Return [x, y] of the center of cell containing provided text 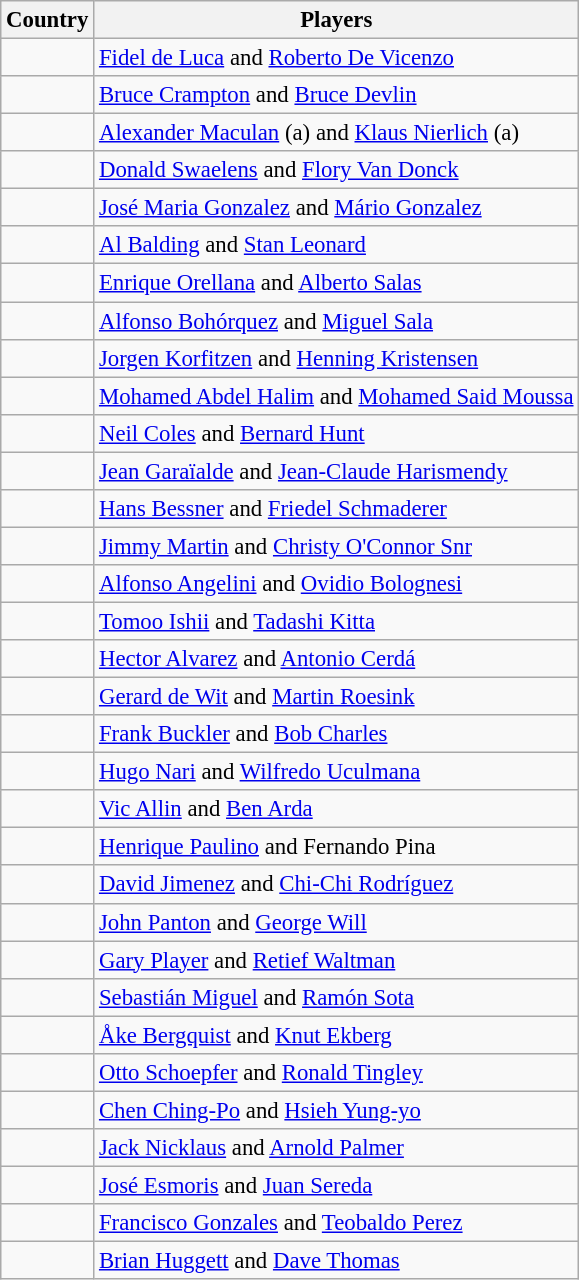
Fidel de Luca and Roberto De Vicenzo [336, 58]
Al Balding and Stan Leonard [336, 245]
José Maria Gonzalez and Mário Gonzalez [336, 208]
Alfonso Bohórquez and Miguel Sala [336, 321]
Gary Player and Retief Waltman [336, 960]
Country [48, 20]
Alfonso Angelini and Ovidio Bolognesi [336, 584]
Sebastián Miguel and Ramón Sota [336, 997]
Mohamed Abdel Halim and Mohamed Said Moussa [336, 396]
Jean Garaïalde and Jean-Claude Harismendy [336, 471]
Chen Ching-Po and Hsieh Yung-yo [336, 1110]
Gerard de Wit and Martin Roesink [336, 697]
José Esmoris and Juan Sereda [336, 1185]
Brian Huggett and Dave Thomas [336, 1261]
Jorgen Korfitzen and Henning Kristensen [336, 358]
Neil Coles and Bernard Hunt [336, 433]
Åke Bergquist and Knut Ekberg [336, 1035]
Hans Bessner and Friedel Schmaderer [336, 509]
Frank Buckler and Bob Charles [336, 734]
Otto Schoepfer and Ronald Tingley [336, 1073]
Vic Allin and Ben Arda [336, 809]
Enrique Orellana and Alberto Salas [336, 283]
Jack Nicklaus and Arnold Palmer [336, 1148]
Alexander Maculan (a) and Klaus Nierlich (a) [336, 133]
Players [336, 20]
Francisco Gonzales and Teobaldo Perez [336, 1223]
Donald Swaelens and Flory Van Donck [336, 170]
Hector Alvarez and Antonio Cerdá [336, 659]
Hugo Nari and Wilfredo Uculmana [336, 772]
Henrique Paulino and Fernando Pina [336, 847]
Jimmy Martin and Christy O'Connor Snr [336, 546]
Tomoo Ishii and Tadashi Kitta [336, 621]
David Jimenez and Chi-Chi Rodríguez [336, 885]
Bruce Crampton and Bruce Devlin [336, 95]
John Panton and George Will [336, 922]
